Return the (X, Y) coordinate for the center point of the cell that contains the specified text.  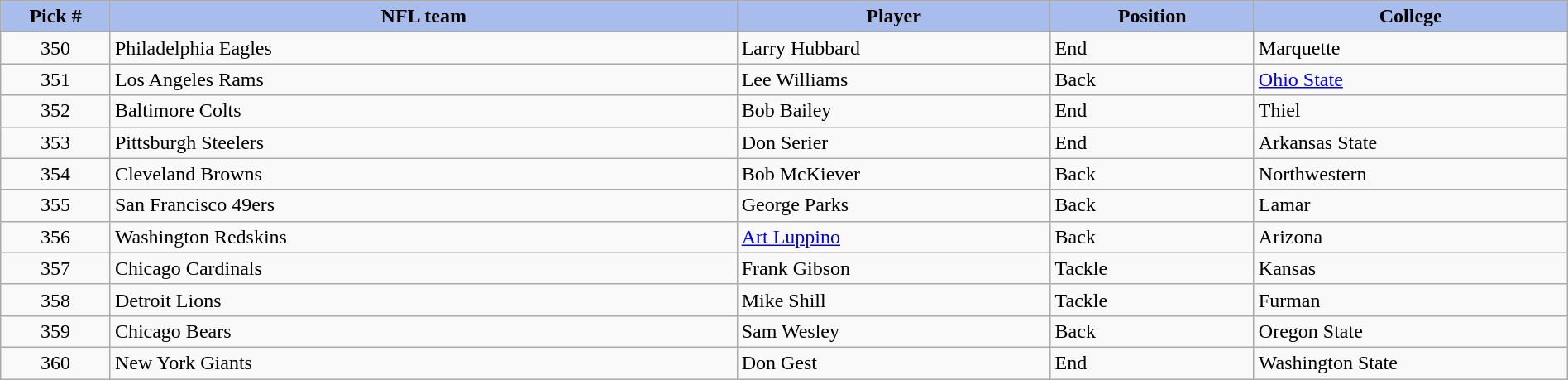
George Parks (893, 205)
Baltimore Colts (423, 111)
Bob McKiever (893, 174)
Frank Gibson (893, 268)
Mike Shill (893, 300)
Washington Redskins (423, 237)
355 (56, 205)
Lee Williams (893, 79)
San Francisco 49ers (423, 205)
NFL team (423, 17)
351 (56, 79)
Don Serier (893, 142)
Arizona (1411, 237)
Position (1152, 17)
Chicago Cardinals (423, 268)
Detroit Lions (423, 300)
Lamar (1411, 205)
350 (56, 48)
Los Angeles Rams (423, 79)
Player (893, 17)
Thiel (1411, 111)
358 (56, 300)
Ohio State (1411, 79)
353 (56, 142)
College (1411, 17)
Art Luppino (893, 237)
359 (56, 331)
Larry Hubbard (893, 48)
Marquette (1411, 48)
Philadelphia Eagles (423, 48)
357 (56, 268)
Northwestern (1411, 174)
New York Giants (423, 363)
360 (56, 363)
Bob Bailey (893, 111)
Oregon State (1411, 331)
Pick # (56, 17)
Don Gest (893, 363)
356 (56, 237)
352 (56, 111)
Cleveland Browns (423, 174)
Arkansas State (1411, 142)
Pittsburgh Steelers (423, 142)
Chicago Bears (423, 331)
Sam Wesley (893, 331)
Kansas (1411, 268)
Washington State (1411, 363)
354 (56, 174)
Furman (1411, 300)
